Pinpoint the cell where the given text exists, returning its (x, y) midpoint coordinate. 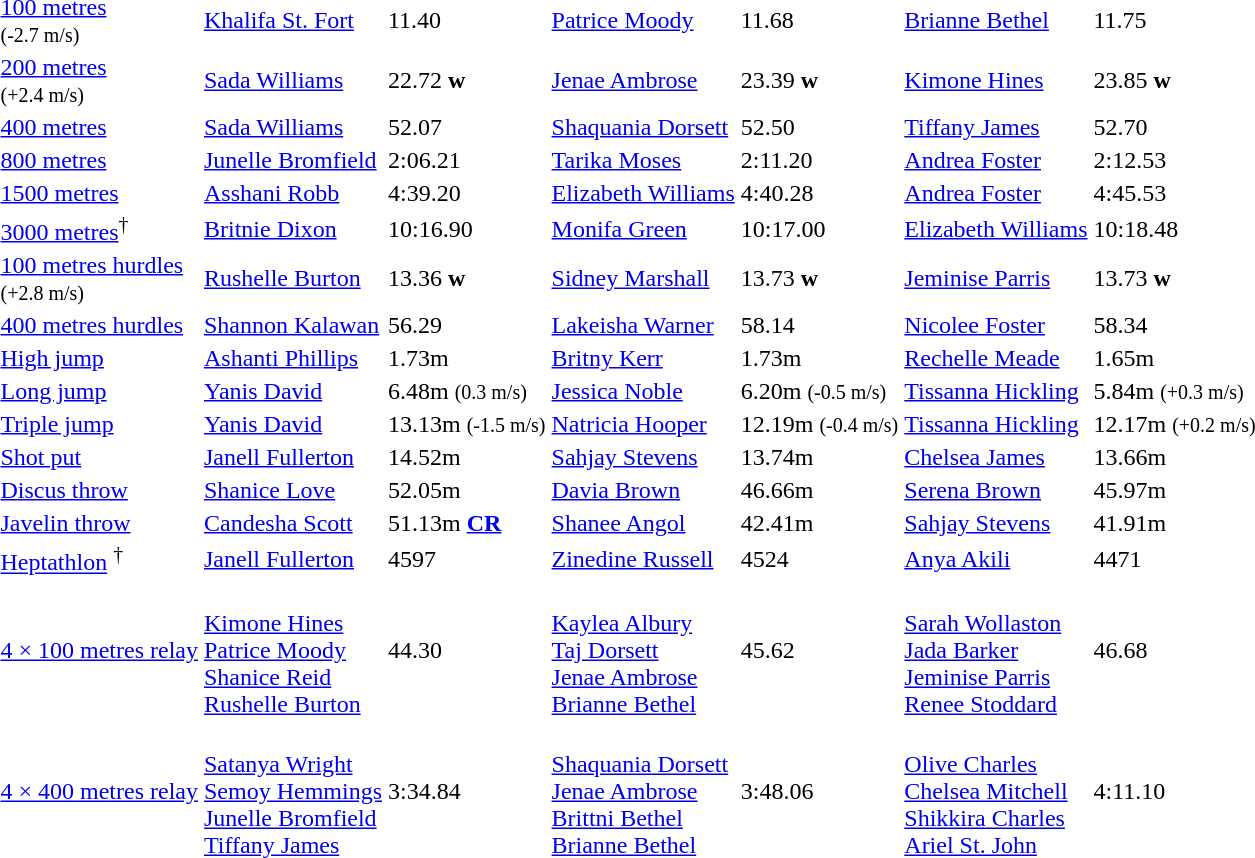
Ashanti Phillips (292, 358)
Chelsea James (996, 457)
13.73 w (820, 278)
Nicolee Foster (996, 325)
Jessica Noble (643, 391)
51.13m CR (466, 523)
Britny Kerr (643, 358)
Shanee Angol (643, 523)
Candesha Scott (292, 523)
Jeminise Parris (996, 278)
Shaquania Dorsett (643, 127)
Britnie Dixon (292, 229)
4:40.28 (820, 193)
22.72 w (466, 80)
Anya Akili (996, 559)
Monifa Green (643, 229)
Kimone Hines (996, 80)
Tiffany James (996, 127)
Sidney Marshall (643, 278)
56.29 (466, 325)
Shanice Love (292, 490)
4:39.20 (466, 193)
6.48m (0.3 m/s) (466, 391)
Serena Brown (996, 490)
Rushelle Burton (292, 278)
Natricia Hooper (643, 424)
Lakeisha Warner (643, 325)
Zinedine Russell (643, 559)
Jenae Ambrose (643, 80)
Junelle Bromfield (292, 160)
Kaylea AlburyTaj DorsettJenae AmbroseBrianne Bethel (643, 650)
2:06.21 (466, 160)
4597 (466, 559)
58.14 (820, 325)
Kimone HinesPatrice MoodyShanice ReidRushelle Burton (292, 650)
10:17.00 (820, 229)
Tarika Moses (643, 160)
Shannon Kalawan (292, 325)
12.19m (-0.4 m/s) (820, 424)
10:16.90 (466, 229)
Sarah WollastonJada BarkerJeminise ParrisRenee Stoddard (996, 650)
52.50 (820, 127)
13.74m (820, 457)
13.36 w (466, 278)
2:11.20 (820, 160)
52.05m (466, 490)
14.52m (466, 457)
Asshani Robb (292, 193)
52.07 (466, 127)
46.66m (820, 490)
Rechelle Meade (996, 358)
45.62 (820, 650)
Davia Brown (643, 490)
4524 (820, 559)
44.30 (466, 650)
6.20m (-0.5 m/s) (820, 391)
42.41m (820, 523)
13.13m (-1.5 m/s) (466, 424)
23.39 w (820, 80)
